Return the [X, Y] coordinate for the center point of the cell that contains the specified text.  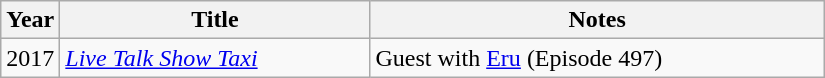
Guest with Eru (Episode 497) [597, 58]
2017 [30, 58]
Title [215, 20]
Notes [597, 20]
Live Talk Show Taxi [215, 58]
Year [30, 20]
